Determine the (x, y) coordinate at the center of the cell enclosing the given text.  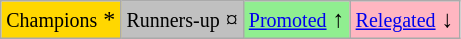
Relegated ↓ (404, 20)
Promoted ↑ (296, 20)
Champions * (61, 20)
Runners-up ¤ (182, 20)
